Return the (X, Y) coordinate for the center point of the cell that contains the specified text.  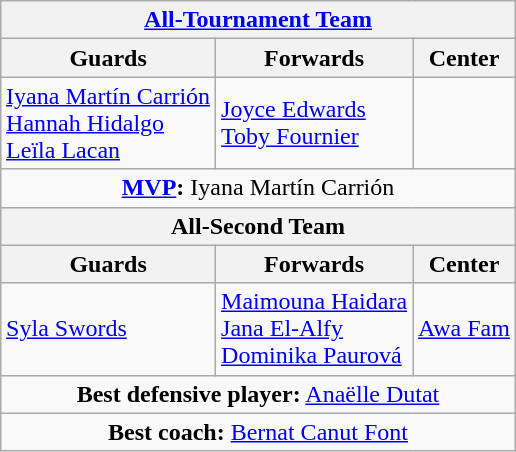
Joyce Edwards Toby Fournier (314, 123)
All-Second Team (258, 226)
Best defensive player: Anaëlle Dutat (258, 394)
MVP: Iyana Martín Carrión (258, 188)
Syla Swords (108, 329)
Maimouna Haidara Jana El-Alfy Dominika Paurová (314, 329)
Best coach: Bernat Canut Font (258, 432)
Awa Fam (464, 329)
All-Tournament Team (258, 20)
Iyana Martín Carrión Hannah Hidalgo Leïla Lacan (108, 123)
